Find where the given text appears and provide that cell's center as (X, Y) coordinate. 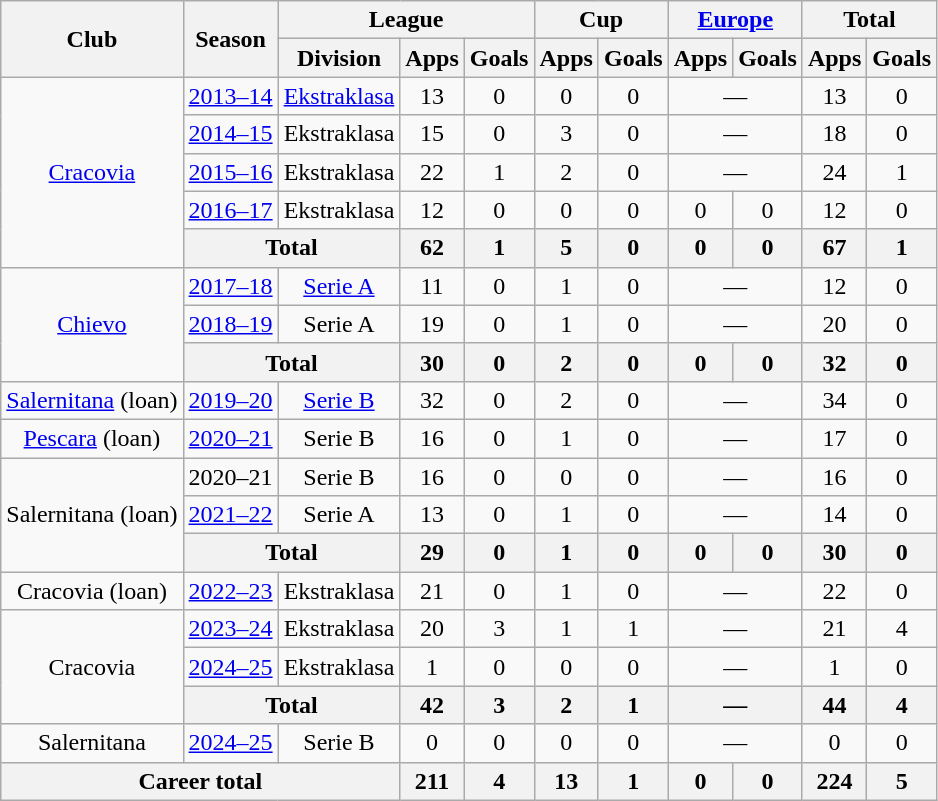
Career total (200, 781)
League (406, 20)
224 (834, 781)
11 (432, 286)
2022–23 (230, 591)
2019–20 (230, 400)
19 (432, 324)
2013–14 (230, 96)
2015–16 (230, 172)
15 (432, 134)
24 (834, 172)
62 (432, 248)
Division (339, 58)
67 (834, 248)
2017–18 (230, 286)
2018–19 (230, 324)
18 (834, 134)
Cup (601, 20)
42 (432, 705)
2021–22 (230, 515)
2016–17 (230, 210)
211 (432, 781)
Europe (735, 20)
Chievo (92, 324)
44 (834, 705)
Club (92, 39)
Season (230, 39)
2023–24 (230, 629)
14 (834, 515)
Cracovia (loan) (92, 591)
2014–15 (230, 134)
Salernitana (92, 743)
Pescara (loan) (92, 438)
34 (834, 400)
17 (834, 438)
29 (432, 553)
